Provide the [x, y] coordinate of the cell's center where the given text is located.  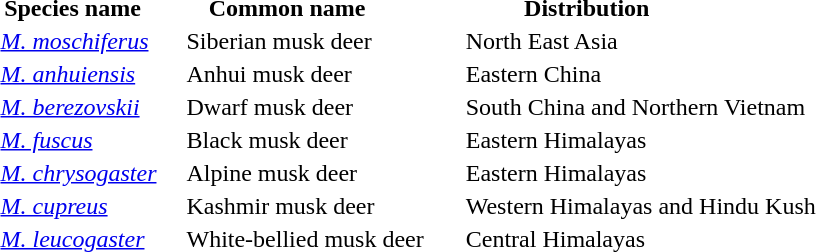
Alpine musk deer [323, 173]
Siberian musk deer [323, 41]
Anhui musk deer [323, 74]
Black musk deer [323, 140]
Dwarf musk deer [323, 107]
Kashmir musk deer [323, 206]
